Output the [x, y] coordinate of the center of the cell containing the given text.  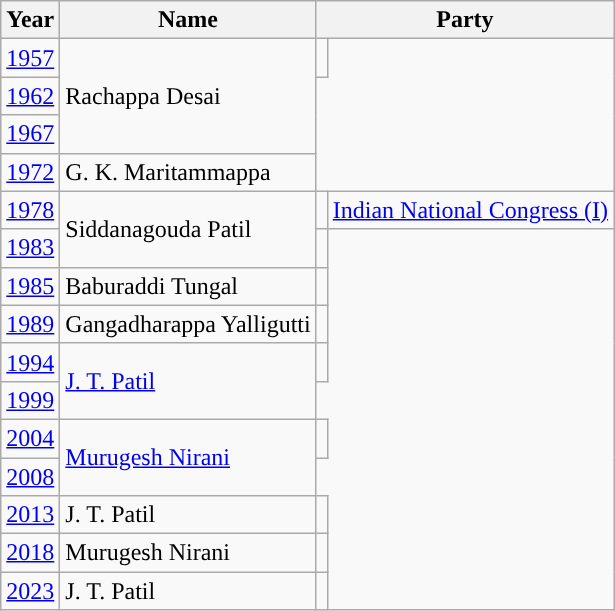
G. K. Maritammappa [188, 172]
Gangadharappa Yalligutti [188, 324]
1967 [30, 134]
Indian National Congress (I) [470, 210]
Year [30, 20]
2004 [30, 438]
2018 [30, 553]
1985 [30, 286]
Name [188, 20]
2023 [30, 591]
1972 [30, 172]
Baburaddi Tungal [188, 286]
Rachappa Desai [188, 96]
Siddanagouda Patil [188, 229]
1962 [30, 96]
1983 [30, 248]
2008 [30, 477]
Party [464, 20]
1957 [30, 58]
1994 [30, 362]
2013 [30, 515]
1989 [30, 324]
1999 [30, 400]
1978 [30, 210]
